Capture the cell that displays the provided text and extract its [x, y] central coordinate. 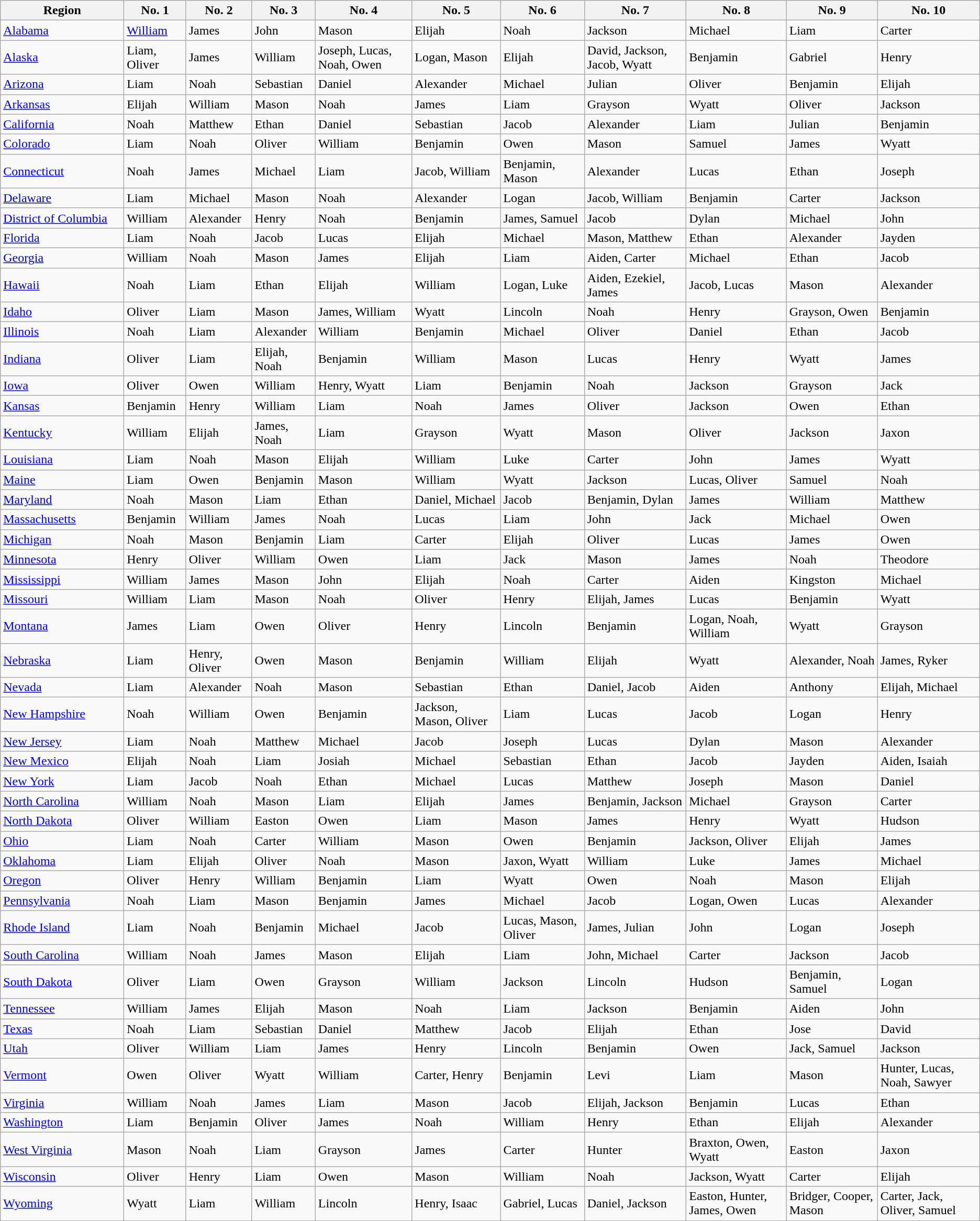
Daniel, Jackson [636, 1203]
Henry, Oliver [219, 660]
James, Ryker [929, 660]
James, William [363, 312]
North Dakota [62, 821]
David, Jackson, Jacob, Wyatt [636, 58]
Iowa [62, 386]
Indiana [62, 359]
Alexander, Noah [832, 660]
Ohio [62, 841]
Braxton, Owen, Wyatt [736, 1150]
Utah [62, 1049]
Region [62, 10]
James, Julian [636, 928]
Daniel, Michael [456, 500]
South Carolina [62, 954]
Pennsylvania [62, 901]
Jose [832, 1029]
Hunter, Lucas, Noah, Sawyer [929, 1075]
Henry, Isaac [456, 1203]
Hawaii [62, 285]
Arkansas [62, 104]
Texas [62, 1029]
Maine [62, 480]
No. 3 [284, 10]
New Hampshire [62, 714]
Wyoming [62, 1203]
Grayson, Owen [832, 312]
Mississippi [62, 579]
Aiden, Ezekiel, James [636, 285]
Delaware [62, 198]
Oklahoma [62, 861]
Georgia [62, 258]
New Jersey [62, 741]
Virginia [62, 1103]
Kentucky [62, 432]
Mason, Matthew [636, 238]
Carter, Jack, Oliver, Samuel [929, 1203]
Alabama [62, 30]
Easton, Hunter, James, Owen [736, 1203]
Hunter [636, 1150]
South Dakota [62, 981]
Aiden, Carter [636, 258]
No. 10 [929, 10]
Arizona [62, 84]
New York [62, 781]
Liam, Oliver [155, 58]
New Mexico [62, 761]
No. 7 [636, 10]
Maryland [62, 500]
Montana [62, 626]
Jackson, Mason, Oliver [456, 714]
Nevada [62, 687]
Nebraska [62, 660]
Wisconsin [62, 1176]
Rhode Island [62, 928]
John, Michael [636, 954]
Joseph, Lucas, Noah, Owen [363, 58]
No. 6 [542, 10]
Elijah, Noah [284, 359]
No. 4 [363, 10]
Logan, Owen [736, 901]
Benjamin, Samuel [832, 981]
Elijah, Michael [929, 687]
Washington [62, 1123]
Aiden, Isaiah [929, 761]
Bridger, Cooper, Mason [832, 1203]
Gabriel [832, 58]
Minnesota [62, 559]
Lucas, Mason, Oliver [542, 928]
Michigan [62, 539]
Logan, Luke [542, 285]
North Carolina [62, 801]
Benjamin, Dylan [636, 500]
Daniel, Jacob [636, 687]
West Virginia [62, 1150]
Massachusetts [62, 519]
Florida [62, 238]
Theodore [929, 559]
Logan, Noah, William [736, 626]
No. 5 [456, 10]
Idaho [62, 312]
No. 2 [219, 10]
Illinois [62, 332]
Anthony [832, 687]
Louisiana [62, 460]
Elijah, Jackson [636, 1103]
Jackson, Wyatt [736, 1176]
Vermont [62, 1075]
District of Columbia [62, 218]
California [62, 124]
Kingston [832, 579]
Logan, Mason [456, 58]
Josiah [363, 761]
Jacob, Lucas [736, 285]
Kansas [62, 406]
Colorado [62, 144]
Jaxon, Wyatt [542, 861]
Jack, Samuel [832, 1049]
James, Samuel [542, 218]
Missouri [62, 599]
Carter, Henry [456, 1075]
No. 1 [155, 10]
Elijah, James [636, 599]
Benjamin, Jackson [636, 801]
Henry, Wyatt [363, 386]
David [929, 1029]
No. 8 [736, 10]
No. 9 [832, 10]
Benjamin, Mason [542, 171]
Alaska [62, 58]
Jackson, Oliver [736, 841]
Gabriel, Lucas [542, 1203]
James, Noah [284, 432]
Lucas, Oliver [736, 480]
Tennessee [62, 1008]
Connecticut [62, 171]
Levi [636, 1075]
Oregon [62, 881]
